Return (x, y) of the center of cell containing provided text 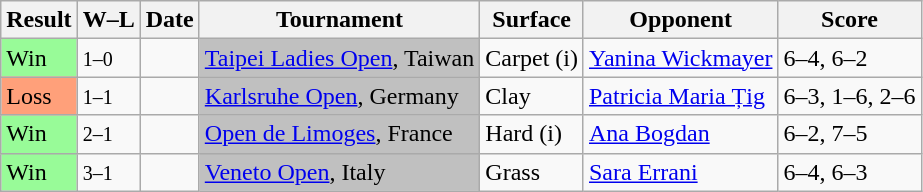
Carpet (i) (532, 58)
Grass (532, 172)
6–4, 6–2 (850, 58)
Karlsruhe Open, Germany (340, 96)
Patricia Maria Țig (680, 96)
6–4, 6–3 (850, 172)
Clay (532, 96)
Open de Limoges, France (340, 134)
Taipei Ladies Open, Taiwan (340, 58)
6–2, 7–5 (850, 134)
Surface (532, 20)
1–0 (108, 58)
2–1 (108, 134)
Sara Errani (680, 172)
Yanina Wickmayer (680, 58)
W–L (108, 20)
Score (850, 20)
Hard (i) (532, 134)
Ana Bogdan (680, 134)
6–3, 1–6, 2–6 (850, 96)
3–1 (108, 172)
1–1 (108, 96)
Loss (39, 96)
Tournament (340, 20)
Opponent (680, 20)
Veneto Open, Italy (340, 172)
Date (170, 20)
Result (39, 20)
